Locate the cell with the specified text and output its [X, Y] center coordinate. 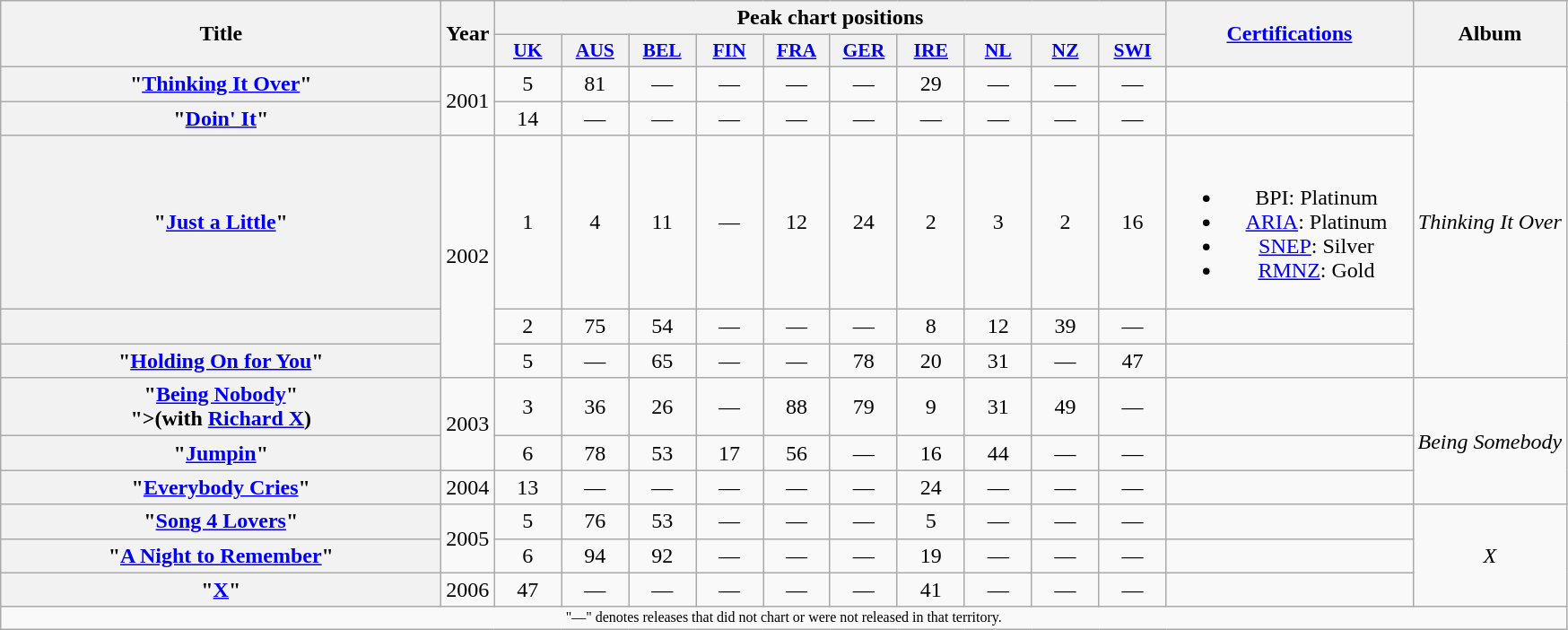
"Everybody Cries" [221, 487]
54 [662, 327]
Peak chart positions [831, 18]
SWI [1132, 51]
2004 [468, 487]
Album [1490, 34]
"—" denotes releases that did not chart or were not released in that territory. [784, 617]
Year [468, 34]
"A Night to Remember" [221, 556]
49 [1066, 407]
"Thinking It Over" [221, 83]
17 [730, 453]
FRA [797, 51]
94 [596, 556]
"Just a Little" [221, 223]
76 [596, 521]
"Jumpin" [221, 453]
41 [931, 590]
9 [931, 407]
13 [527, 487]
BPI: PlatinumARIA: PlatinumSNEP: SilverRMNZ: Gold [1290, 223]
11 [662, 223]
Certifications [1290, 34]
"Holding On for You" [221, 361]
Being Somebody [1490, 442]
FIN [730, 51]
36 [596, 407]
14 [527, 118]
26 [662, 407]
88 [797, 407]
75 [596, 327]
4 [596, 223]
92 [662, 556]
2005 [468, 538]
56 [797, 453]
UK [527, 51]
2002 [468, 257]
2003 [468, 424]
29 [931, 83]
NL [997, 51]
"Doin' It" [221, 118]
39 [1066, 327]
BEL [662, 51]
AUS [596, 51]
79 [863, 407]
8 [931, 327]
20 [931, 361]
"Being Nobody"">(with Richard X) [221, 407]
NZ [1066, 51]
Thinking It Over [1490, 222]
2006 [468, 590]
IRE [931, 51]
1 [527, 223]
"X" [221, 590]
44 [997, 453]
X [1490, 556]
2001 [468, 101]
65 [662, 361]
"Song 4 Lovers" [221, 521]
Title [221, 34]
81 [596, 83]
19 [931, 556]
GER [863, 51]
